Return the (X, Y) coordinate for the center point of the cell that contains the specified text.  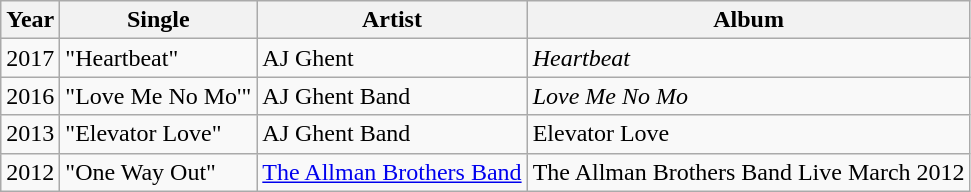
Album (748, 20)
2012 (30, 172)
Heartbeat (748, 58)
2016 (30, 96)
"Heartbeat" (158, 58)
"One Way Out" (158, 172)
2013 (30, 134)
Artist (392, 20)
Elevator Love (748, 134)
"Love Me No Mo'" (158, 96)
The Allman Brothers Band Live March 2012 (748, 172)
Love Me No Mo (748, 96)
Single (158, 20)
"Elevator Love" (158, 134)
The Allman Brothers Band (392, 172)
AJ Ghent (392, 58)
2017 (30, 58)
Year (30, 20)
